Scan for the cell matching the given text and deliver its (X, Y) coordinate at center. 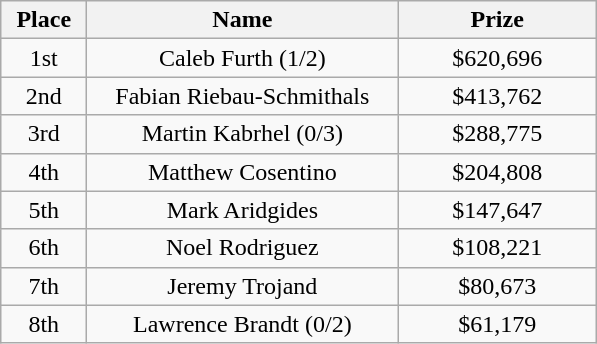
Name (242, 20)
5th (44, 210)
Prize (498, 20)
$620,696 (498, 58)
Noel Rodriguez (242, 248)
8th (44, 324)
$413,762 (498, 96)
$147,647 (498, 210)
Lawrence Brandt (0/2) (242, 324)
Matthew Cosentino (242, 172)
$61,179 (498, 324)
Caleb Furth (1/2) (242, 58)
3rd (44, 134)
$80,673 (498, 286)
2nd (44, 96)
7th (44, 286)
4th (44, 172)
Place (44, 20)
Martin Kabrhel (0/3) (242, 134)
1st (44, 58)
Fabian Riebau-Schmithals (242, 96)
Jeremy Trojand (242, 286)
6th (44, 248)
$204,808 (498, 172)
$108,221 (498, 248)
Mark Aridgides (242, 210)
$288,775 (498, 134)
